From the cell containing the given text, extract its center point as (x, y) coordinate. 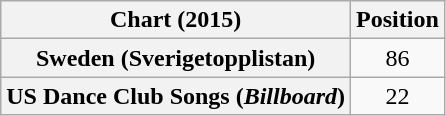
22 (398, 96)
US Dance Club Songs (Billboard) (176, 96)
Chart (2015) (176, 20)
Position (398, 20)
Sweden (Sverigetopplistan) (176, 58)
86 (398, 58)
